Pinpoint the cell where the given text exists, returning its [X, Y] midpoint coordinate. 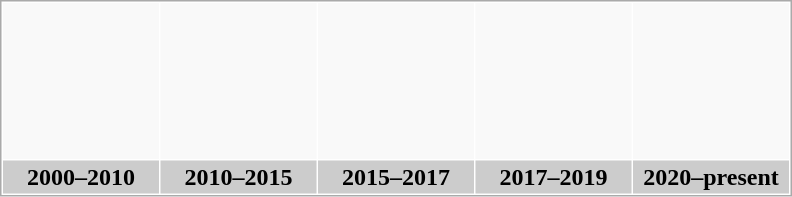
2020–present [711, 176]
2010–2015 [238, 176]
2000–2010 [81, 176]
2017–2019 [554, 176]
2015–2017 [396, 176]
